From the cell containing the given text, extract its center point as [x, y] coordinate. 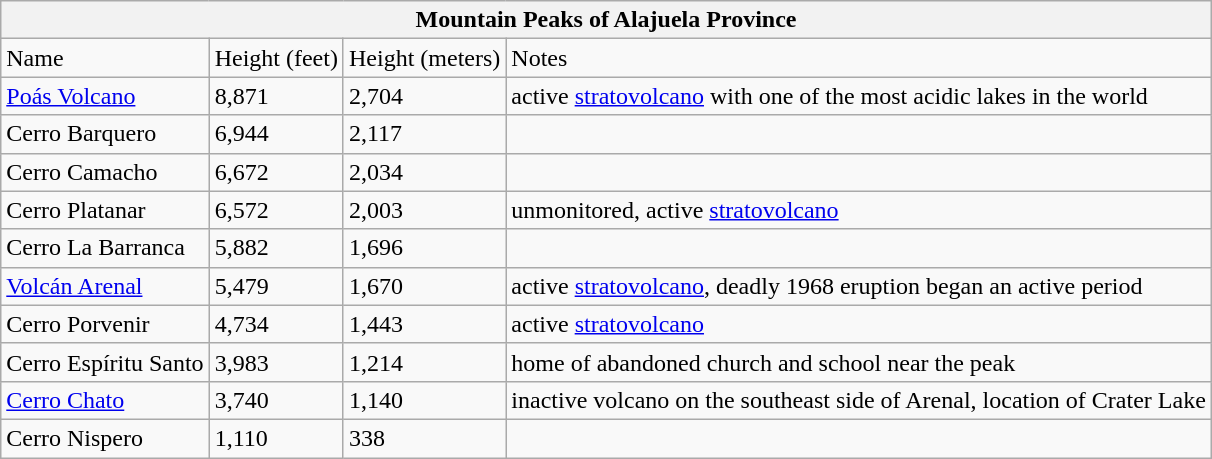
2,034 [424, 172]
Cerro Porvenir [105, 324]
Height (feet) [276, 58]
5,479 [276, 286]
Notes [858, 58]
1,110 [276, 438]
6,944 [276, 134]
6,672 [276, 172]
2,003 [424, 210]
6,572 [276, 210]
Cerro Espíritu Santo [105, 362]
5,882 [276, 248]
1,140 [424, 400]
3,983 [276, 362]
1,670 [424, 286]
8,871 [276, 96]
Mountain Peaks of Alajuela Province [606, 20]
1,443 [424, 324]
Cerro Nispero [105, 438]
Cerro La Barranca [105, 248]
2,704 [424, 96]
338 [424, 438]
1,214 [424, 362]
4,734 [276, 324]
1,696 [424, 248]
3,740 [276, 400]
Volcán Arenal [105, 286]
inactive volcano on the southeast side of Arenal, location of Crater Lake [858, 400]
2,117 [424, 134]
Poás Volcano [105, 96]
Height (meters) [424, 58]
unmonitored, active stratovolcano [858, 210]
Cerro Camacho [105, 172]
Cerro Chato [105, 400]
home of abandoned church and school near the peak [858, 362]
active stratovolcano, deadly 1968 eruption began an active period [858, 286]
active stratovolcano with one of the most acidic lakes in the world [858, 96]
Cerro Barquero [105, 134]
active stratovolcano [858, 324]
Cerro Platanar [105, 210]
Name [105, 58]
